From the cell containing the given text, extract its center point as (x, y) coordinate. 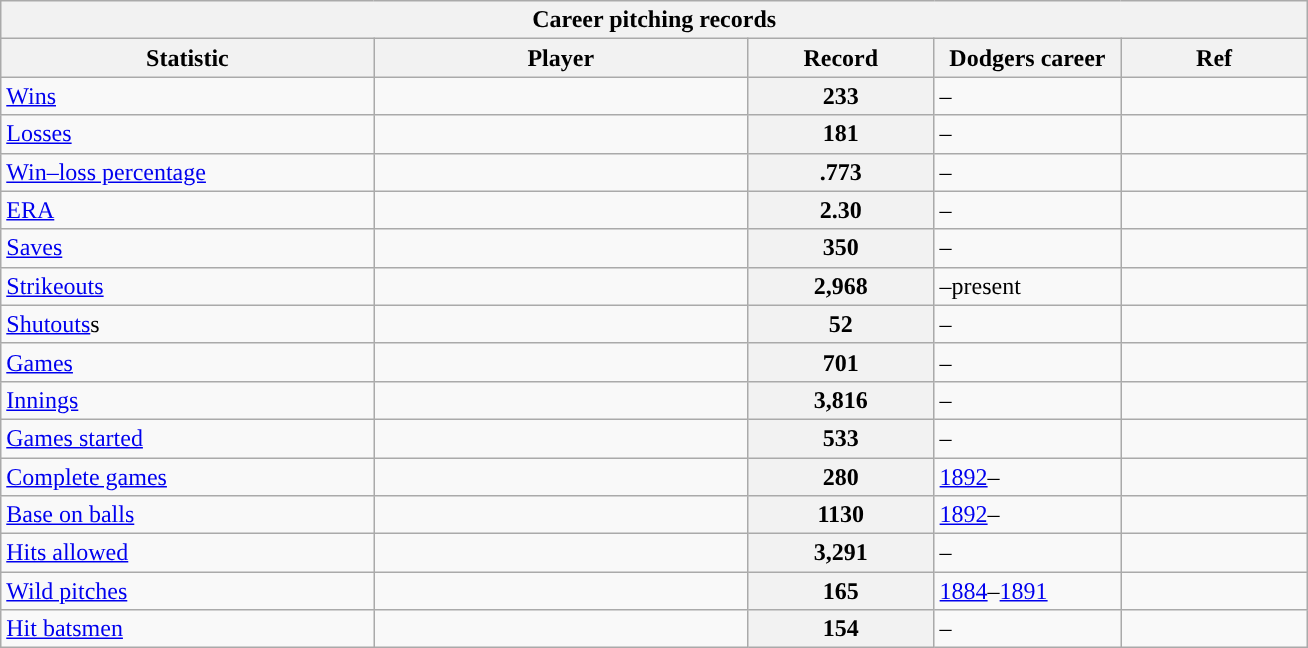
Innings (188, 400)
2.30 (840, 210)
Dodgers career (1028, 58)
ERA (188, 210)
Games (188, 362)
533 (840, 438)
Strikeouts (188, 286)
280 (840, 477)
Complete games (188, 477)
Losses (188, 134)
Win–loss percentage (188, 172)
701 (840, 362)
154 (840, 629)
Record (840, 58)
Games started (188, 438)
350 (840, 248)
Career pitching records (654, 20)
3,816 (840, 400)
Hits allowed (188, 553)
Base on balls (188, 515)
3,291 (840, 553)
Ref (1214, 58)
1884–1891 (1028, 591)
Hit batsmen (188, 629)
Player (560, 58)
.773 (840, 172)
52 (840, 324)
165 (840, 591)
Saves (188, 248)
–present (1028, 286)
1130 (840, 515)
181 (840, 134)
Statistic (188, 58)
Wins (188, 96)
Wild pitches (188, 591)
Shutoutss (188, 324)
2,968 (840, 286)
233 (840, 96)
